Identify which cell holds the provided text, then report its [X, Y] central coordinate. 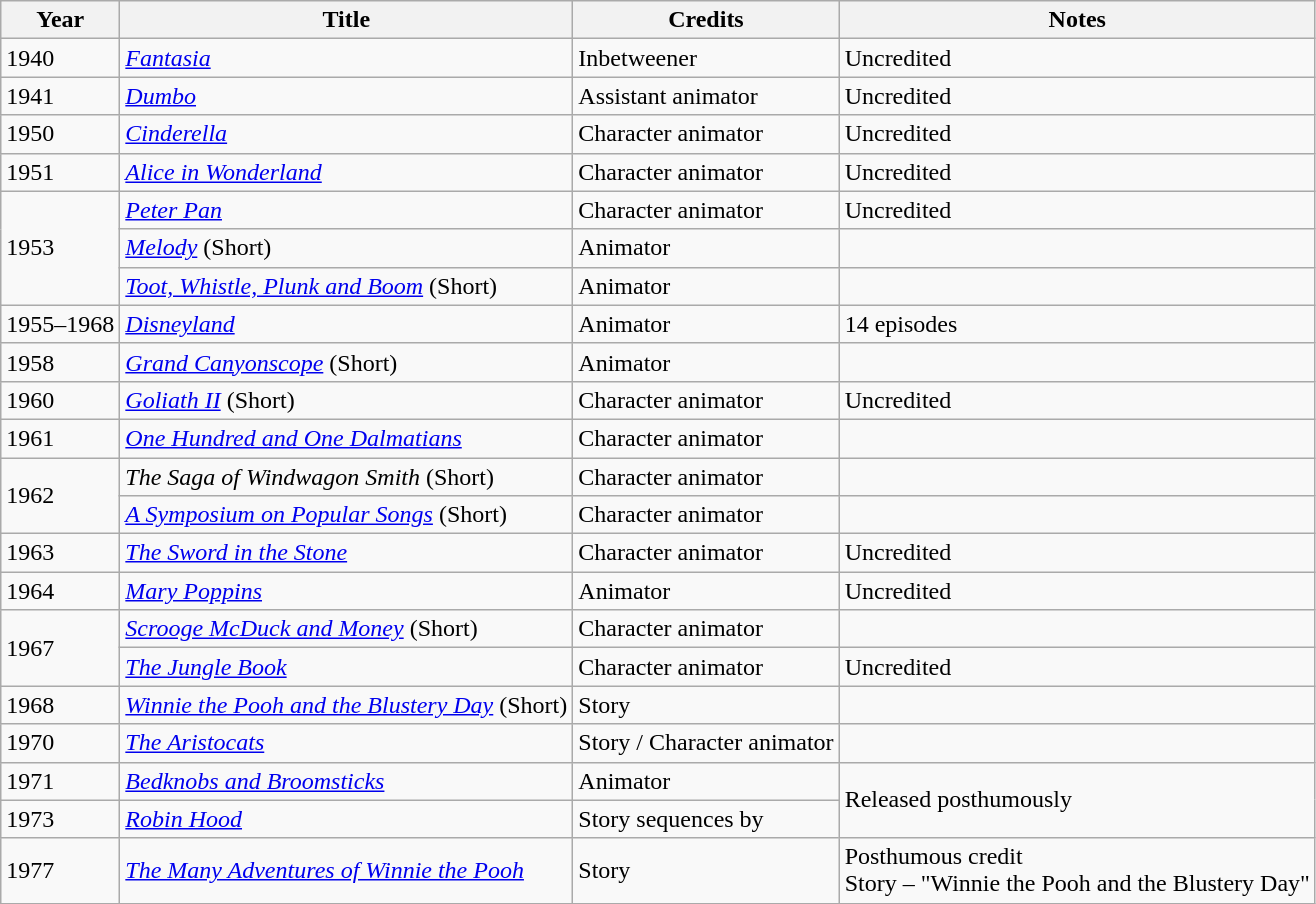
The Many Adventures of Winnie the Pooh [346, 870]
The Sword in the Stone [346, 553]
The Aristocats [346, 743]
Peter Pan [346, 210]
Scrooge McDuck and Money (Short) [346, 629]
1951 [60, 172]
A Symposium on Popular Songs (Short) [346, 515]
1971 [60, 781]
Released posthumously [1077, 800]
Title [346, 20]
Notes [1077, 20]
Melody (Short) [346, 248]
Alice in Wonderland [346, 172]
Fantasia [346, 58]
Year [60, 20]
Toot, Whistle, Plunk and Boom (Short) [346, 286]
1970 [60, 743]
Story sequences by [706, 819]
Mary Poppins [346, 591]
Dumbo [346, 96]
The Jungle Book [346, 667]
1963 [60, 553]
1977 [60, 870]
1962 [60, 496]
1961 [60, 438]
1967 [60, 648]
Inbetweener [706, 58]
The Saga of Windwagon Smith (Short) [346, 477]
1940 [60, 58]
Bedknobs and Broomsticks [346, 781]
Goliath II (Short) [346, 400]
Robin Hood [346, 819]
1953 [60, 248]
Grand Canyonscope (Short) [346, 362]
1964 [60, 591]
1960 [60, 400]
1941 [60, 96]
1958 [60, 362]
1968 [60, 705]
Winnie the Pooh and the Blustery Day (Short) [346, 705]
14 episodes [1077, 324]
Cinderella [346, 134]
1955–1968 [60, 324]
Posthumous creditStory – "Winnie the Pooh and the Blustery Day" [1077, 870]
Credits [706, 20]
Story / Character animator [706, 743]
Disneyland [346, 324]
One Hundred and One Dalmatians [346, 438]
1973 [60, 819]
1950 [60, 134]
Assistant animator [706, 96]
